Capture the cell that displays the provided text and extract its (x, y) central coordinate. 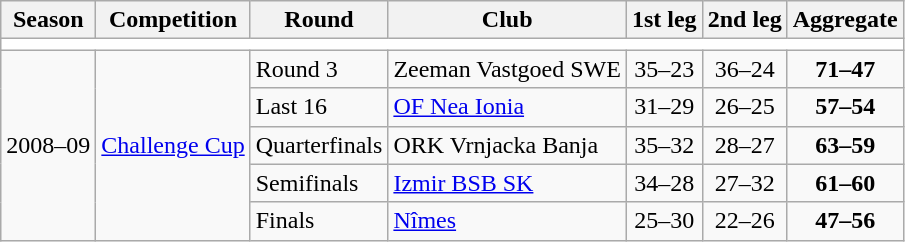
Nîmes (508, 221)
Finals (319, 221)
Izmir BSB SK (508, 183)
Quarterfinals (319, 145)
Semifinals (319, 183)
Round 3 (319, 69)
71–47 (845, 69)
Last 16 (319, 107)
2nd leg (744, 20)
Round (319, 20)
47–56 (845, 221)
ORK Vrnjacka Banja (508, 145)
35–32 (664, 145)
34–28 (664, 183)
2008–09 (48, 145)
Club (508, 20)
Zeeman Vastgoed SWE (508, 69)
Competition (173, 20)
26–25 (744, 107)
63–59 (845, 145)
1st leg (664, 20)
31–29 (664, 107)
Season (48, 20)
61–60 (845, 183)
27–32 (744, 183)
35–23 (664, 69)
OF Nea Ionia (508, 107)
36–24 (744, 69)
25–30 (664, 221)
28–27 (744, 145)
22–26 (744, 221)
Challenge Cup (173, 145)
Aggregate (845, 20)
57–54 (845, 107)
